Extract the [X, Y] coordinate from the center of the cell holding the provided text.  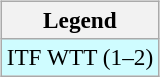
ITF WTT (1–2) [80, 57]
Legend [80, 20]
